Provide the (X, Y) coordinate of the cell's center where the given text is located.  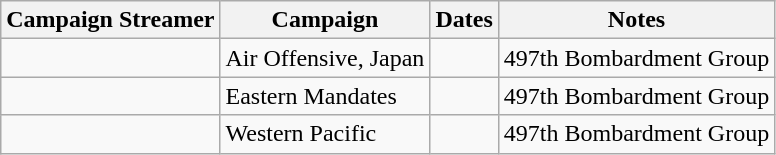
Dates (464, 20)
Air Offensive, Japan (325, 58)
Campaign Streamer (110, 20)
Notes (636, 20)
Campaign (325, 20)
Western Pacific (325, 134)
Eastern Mandates (325, 96)
